Return the [X, Y] coordinate for the center point of the cell that contains the specified text.  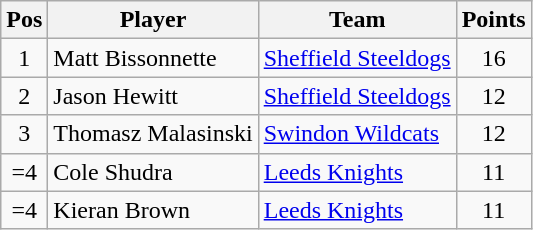
Matt Bissonnette [153, 58]
Cole Shudra [153, 172]
Thomasz Malasinski [153, 134]
Pos [24, 20]
16 [494, 58]
1 [24, 58]
Team [357, 20]
Kieran Brown [153, 210]
Points [494, 20]
Player [153, 20]
Jason Hewitt [153, 96]
Swindon Wildcats [357, 134]
2 [24, 96]
3 [24, 134]
